For the text-containing cell, return its midpoint in [X, Y] coordinate format. 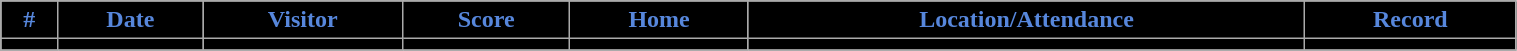
Location/Attendance [1026, 20]
Visitor [302, 20]
Date [131, 20]
# [30, 20]
Score [486, 20]
Home [659, 20]
Record [1410, 20]
